Pinpoint the cell where the given text exists, returning its [X, Y] midpoint coordinate. 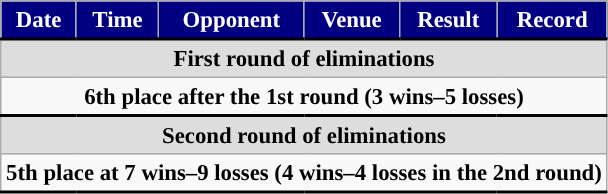
First round of eliminations [304, 58]
Venue [352, 20]
Result [448, 20]
Record [552, 20]
5th place at 7 wins–9 losses (4 wins–4 losses in the 2nd round) [304, 173]
Time [117, 20]
Second round of eliminations [304, 135]
Date [39, 20]
Opponent [231, 20]
6th place after the 1st round (3 wins–5 losses) [304, 97]
